Extract the [x, y] coordinate from the center of the cell holding the provided text.  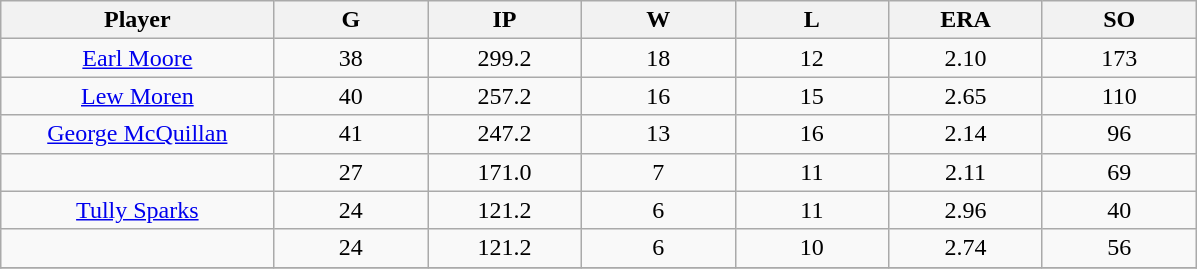
257.2 [505, 96]
2.14 [966, 134]
299.2 [505, 58]
2.10 [966, 58]
W [658, 20]
Earl Moore [138, 58]
12 [812, 58]
38 [351, 58]
173 [1119, 58]
2.11 [966, 172]
56 [1119, 248]
15 [812, 96]
247.2 [505, 134]
41 [351, 134]
69 [1119, 172]
2.65 [966, 96]
171.0 [505, 172]
IP [505, 20]
110 [1119, 96]
2.96 [966, 210]
27 [351, 172]
96 [1119, 134]
Player [138, 20]
SO [1119, 20]
2.74 [966, 248]
L [812, 20]
Tully Sparks [138, 210]
G [351, 20]
George McQuillan [138, 134]
Lew Moren [138, 96]
ERA [966, 20]
18 [658, 58]
10 [812, 248]
7 [658, 172]
13 [658, 134]
